Scan for the cell matching the given text and deliver its [X, Y] coordinate at center. 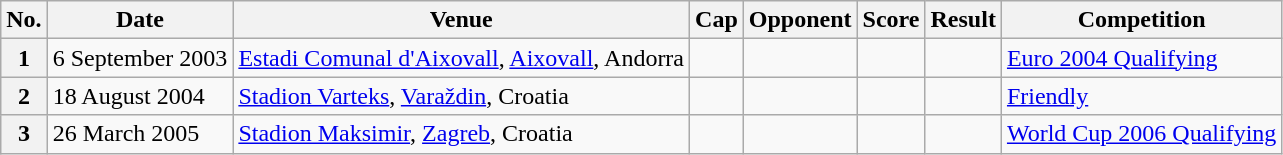
3 [24, 134]
Opponent [800, 20]
6 September 2003 [140, 58]
26 March 2005 [140, 134]
2 [24, 96]
World Cup 2006 Qualifying [1141, 134]
Date [140, 20]
Stadion Maksimir, Zagreb, Croatia [462, 134]
Venue [462, 20]
No. [24, 20]
Friendly [1141, 96]
Estadi Comunal d'Aixovall, Aixovall, Andorra [462, 58]
Euro 2004 Qualifying [1141, 58]
1 [24, 58]
Cap [717, 20]
Result [963, 20]
Competition [1141, 20]
Score [891, 20]
Stadion Varteks, Varaždin, Croatia [462, 96]
18 August 2004 [140, 96]
